Search for the cell housing the specified text and yield its (x, y) center coordinate. 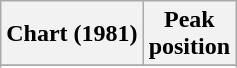
Peakposition (189, 34)
Chart (1981) (72, 34)
